From the cell containing the given text, extract its center point as (X, Y) coordinate. 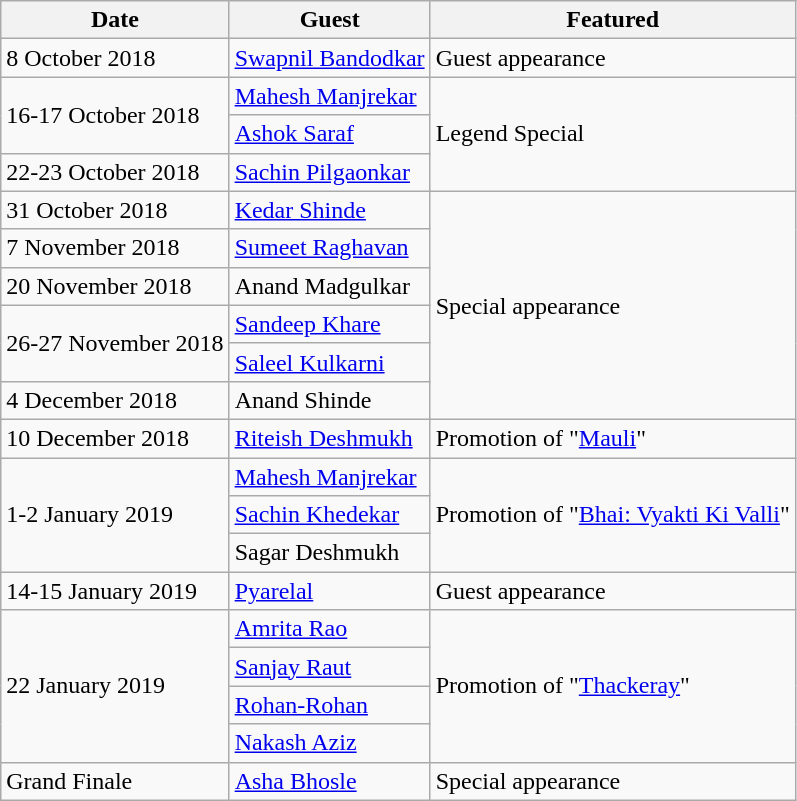
Sanjay Raut (330, 667)
Featured (612, 20)
22 January 2019 (115, 686)
Rohan-Rohan (330, 705)
Swapnil Bandodkar (330, 58)
Sandeep Khare (330, 324)
Sagar Deshmukh (330, 553)
Anand Shinde (330, 400)
7 November 2018 (115, 248)
Sachin Khedekar (330, 515)
Grand Finale (115, 781)
Promotion of "Bhai: Vyakti Ki Valli" (612, 515)
26-27 November 2018 (115, 343)
Date (115, 20)
Asha Bhosle (330, 781)
Promotion of "Mauli" (612, 438)
Ashok Saraf (330, 134)
16-17 October 2018 (115, 115)
Sumeet Raghavan (330, 248)
20 November 2018 (115, 286)
Anand Madgulkar (330, 286)
Riteish Deshmukh (330, 438)
4 December 2018 (115, 400)
8 October 2018 (115, 58)
Kedar Shinde (330, 210)
31 October 2018 (115, 210)
Sachin Pilgaonkar (330, 172)
Pyarelal (330, 591)
Nakash Aziz (330, 743)
22-23 October 2018 (115, 172)
Legend Special (612, 134)
Guest (330, 20)
Amrita Rao (330, 629)
1-2 January 2019 (115, 515)
Saleel Kulkarni (330, 362)
Promotion of "Thackeray" (612, 686)
14-15 January 2019 (115, 591)
10 December 2018 (115, 438)
